Provide the [X, Y] coordinate of the cell's center where the given text is located.  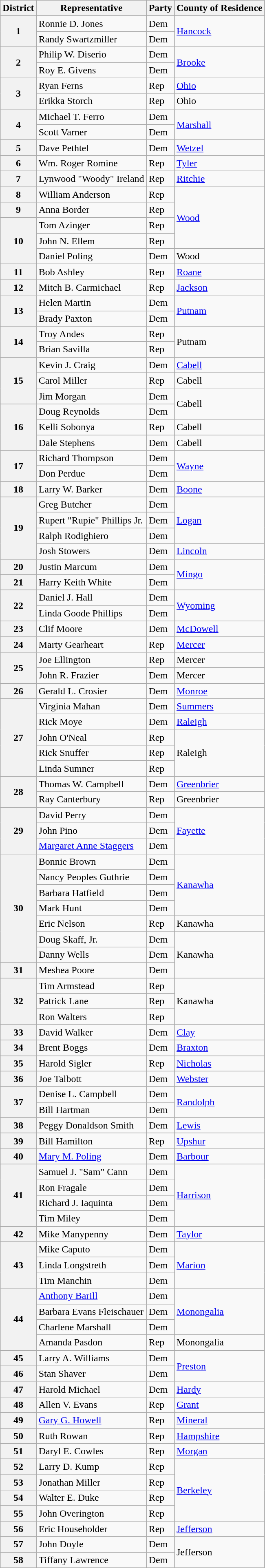
Ritchie [220, 179]
24 [18, 644]
Joe Ellington [91, 660]
Mary M. Poling [91, 1156]
Nancy Peoples Guthrie [91, 877]
Tiffany Lawrence [91, 1560]
17 [18, 466]
11 [18, 272]
57 [18, 1544]
26 [18, 691]
Jim Morgan [91, 396]
58 [18, 1560]
25 [18, 667]
Brooke [220, 62]
Eric Householder [91, 1529]
Helen Martin [91, 303]
Nicholas [220, 1063]
Preston [220, 1366]
Josh Stowers [91, 551]
53 [18, 1482]
46 [18, 1374]
Ron Fragale [91, 1188]
Larry W. Barker [91, 489]
Richard J. Iaquinta [91, 1203]
20 [18, 567]
51 [18, 1451]
36 [18, 1079]
52 [18, 1467]
Dale Stephens [91, 442]
Doug Skaff, Jr. [91, 939]
Charlene Marshall [91, 1327]
Bonnie Brown [91, 861]
Don Perdue [91, 474]
David Walker [91, 1032]
Walter E. Duke [91, 1498]
Monroe [220, 691]
18 [18, 489]
Danny Wells [91, 955]
48 [18, 1405]
2 [18, 62]
8 [18, 194]
Kelli Sobonya [91, 427]
John Overington [91, 1513]
Harrison [220, 1195]
Harold Michael [91, 1389]
Michael T. Ferro [91, 117]
Representative [91, 8]
Daryl E. Cowles [91, 1451]
55 [18, 1513]
Doug Reynolds [91, 411]
Mitch B. Carmichael [91, 287]
Joe Talbott [91, 1079]
Ruth Rowan [91, 1435]
Tim Manchin [91, 1281]
Larry D. Kump [91, 1467]
23 [18, 629]
Daniel J. Hall [91, 598]
13 [18, 311]
Margaret Anne Staggers [91, 846]
Troy Andes [91, 334]
Allen V. Evans [91, 1405]
Ryan Ferns [91, 86]
Randolph [220, 1102]
14 [18, 342]
Linda Longstreth [91, 1265]
Clay [220, 1032]
Lewis [220, 1125]
Gary G. Howell [91, 1420]
41 [18, 1195]
Rupert "Rupie" Phillips Jr. [91, 520]
Tyler [220, 163]
Brian Savilla [91, 349]
38 [18, 1125]
Greg Butcher [91, 505]
Roane [220, 272]
Wetzel [220, 148]
12 [18, 287]
16 [18, 427]
Grant [220, 1405]
Kevin J. Craig [91, 365]
Larry A. Williams [91, 1358]
Upshur [220, 1141]
Mike Caputo [91, 1250]
45 [18, 1358]
21 [18, 582]
Roy E. Givens [91, 70]
Ronnie D. Jones [91, 24]
John R. Frazier [91, 675]
Erikka Storch [91, 101]
Hardy [220, 1389]
Bill Hamilton [91, 1141]
John N. Ellem [91, 241]
Ron Walters [91, 1017]
Bob Ashley [91, 272]
54 [18, 1498]
Wayne [220, 466]
Carol Miller [91, 380]
37 [18, 1102]
28 [18, 792]
56 [18, 1529]
Jackson [220, 287]
33 [18, 1032]
Denise L. Campbell [91, 1094]
7 [18, 179]
22 [18, 605]
6 [18, 163]
15 [18, 380]
Brady Paxton [91, 318]
Mingo [220, 574]
Jonathan Miller [91, 1482]
Gerald L. Crosier [91, 691]
District [18, 8]
42 [18, 1234]
Meshea Poore [91, 970]
34 [18, 1048]
John Pino [91, 830]
5 [18, 148]
Clif Moore [91, 629]
Wyoming [220, 605]
Rick Snuffer [91, 753]
Rick Moye [91, 722]
Taylor [220, 1234]
Brent Boggs [91, 1048]
3 [18, 93]
49 [18, 1420]
Hancock [220, 31]
40 [18, 1156]
Virginia Mahan [91, 707]
Fayette [220, 830]
Tim Miley [91, 1219]
David Perry [91, 815]
Ray Canterbury [91, 799]
Lincoln [220, 551]
Morgan [220, 1451]
Harold Sigler [91, 1063]
Anthony Barill [91, 1296]
Daniel Poling [91, 256]
Marion [220, 1265]
Wm. Roger Romine [91, 163]
Mark Hunt [91, 908]
McDowell [220, 629]
Braxton [220, 1048]
Logan [220, 520]
Barbour [220, 1156]
27 [18, 738]
Dave Pethtel [91, 148]
50 [18, 1435]
Berkeley [220, 1490]
Richard Thompson [91, 458]
Justin Marcum [91, 567]
Thomas W. Campbell [91, 784]
Harry Keith White [91, 582]
4 [18, 124]
1 [18, 31]
39 [18, 1141]
44 [18, 1319]
William Anderson [91, 194]
Linda Goode Phillips [91, 613]
Mike Manypenny [91, 1234]
19 [18, 528]
Marshall [220, 124]
35 [18, 1063]
Boone [220, 489]
Barbara Evans Fleischauer [91, 1312]
Randy Swartzmiller [91, 39]
Webster [220, 1079]
Bill Hartman [91, 1110]
Eric Nelson [91, 923]
Amanda Pasdon [91, 1343]
Patrick Lane [91, 1001]
Mineral [220, 1420]
John Doyle [91, 1544]
Hampshire [220, 1435]
Marty Gearheart [91, 644]
43 [18, 1265]
Peggy Donaldson Smith [91, 1125]
County of Residence [220, 8]
Anna Border [91, 210]
47 [18, 1389]
Lynwood "Woody" Ireland [91, 179]
32 [18, 1001]
30 [18, 908]
9 [18, 210]
Ralph Rodighiero [91, 536]
Philip W. Diserio [91, 55]
Tom Azinger [91, 225]
Stan Shaver [91, 1374]
Tim Armstead [91, 986]
10 [18, 241]
Scott Varner [91, 132]
Linda Sumner [91, 769]
Party [160, 8]
Barbara Hatfield [91, 892]
Summers [220, 707]
John O'Neal [91, 738]
Samuel J. "Sam" Cann [91, 1172]
29 [18, 830]
31 [18, 970]
